Extract the [x, y] coordinate from the center of the cell holding the provided text.  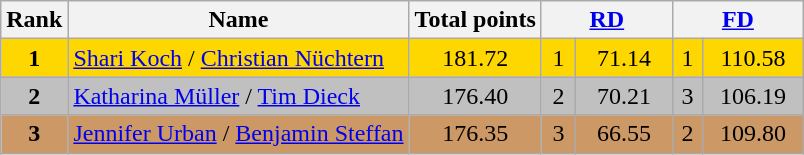
106.19 [754, 96]
176.35 [475, 134]
71.14 [624, 58]
110.58 [754, 58]
Katharina Müller / Tim Dieck [238, 96]
66.55 [624, 134]
181.72 [475, 58]
Name [238, 20]
176.40 [475, 96]
Jennifer Urban / Benjamin Steffan [238, 134]
70.21 [624, 96]
Total points [475, 20]
FD [738, 20]
109.80 [754, 134]
Shari Koch / Christian Nüchtern [238, 58]
RD [606, 20]
Rank [34, 20]
